For the text-containing cell, return its midpoint in (X, Y) coordinate format. 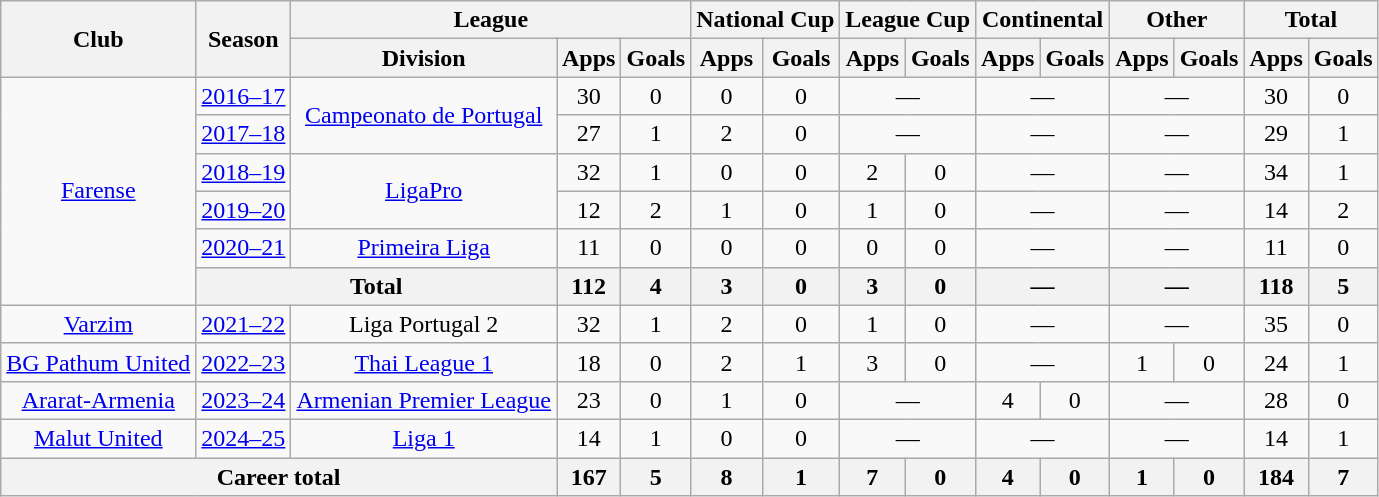
Division (424, 58)
118 (1276, 286)
Career total (279, 477)
Continental (1043, 20)
167 (588, 477)
Thai League 1 (424, 362)
LigaPro (424, 191)
2021–22 (244, 324)
Liga Portugal 2 (424, 324)
29 (1276, 134)
2024–25 (244, 438)
2017–18 (244, 134)
League (491, 20)
Farense (98, 191)
Malut United (98, 438)
Club (98, 39)
Ararat-Armenia (98, 400)
27 (588, 134)
Armenian Premier League (424, 400)
2019–20 (244, 210)
28 (1276, 400)
National Cup (766, 20)
184 (1276, 477)
18 (588, 362)
24 (1276, 362)
BG Pathum United (98, 362)
2023–24 (244, 400)
23 (588, 400)
34 (1276, 172)
Primeira Liga (424, 248)
112 (588, 286)
8 (727, 477)
2016–17 (244, 96)
2022–23 (244, 362)
2020–21 (244, 248)
Campeonato de Portugal (424, 115)
35 (1276, 324)
12 (588, 210)
Other (1177, 20)
2018–19 (244, 172)
Varzim (98, 324)
Liga 1 (424, 438)
Season (244, 39)
League Cup (908, 20)
